Return (X, Y) of the center of cell containing provided text 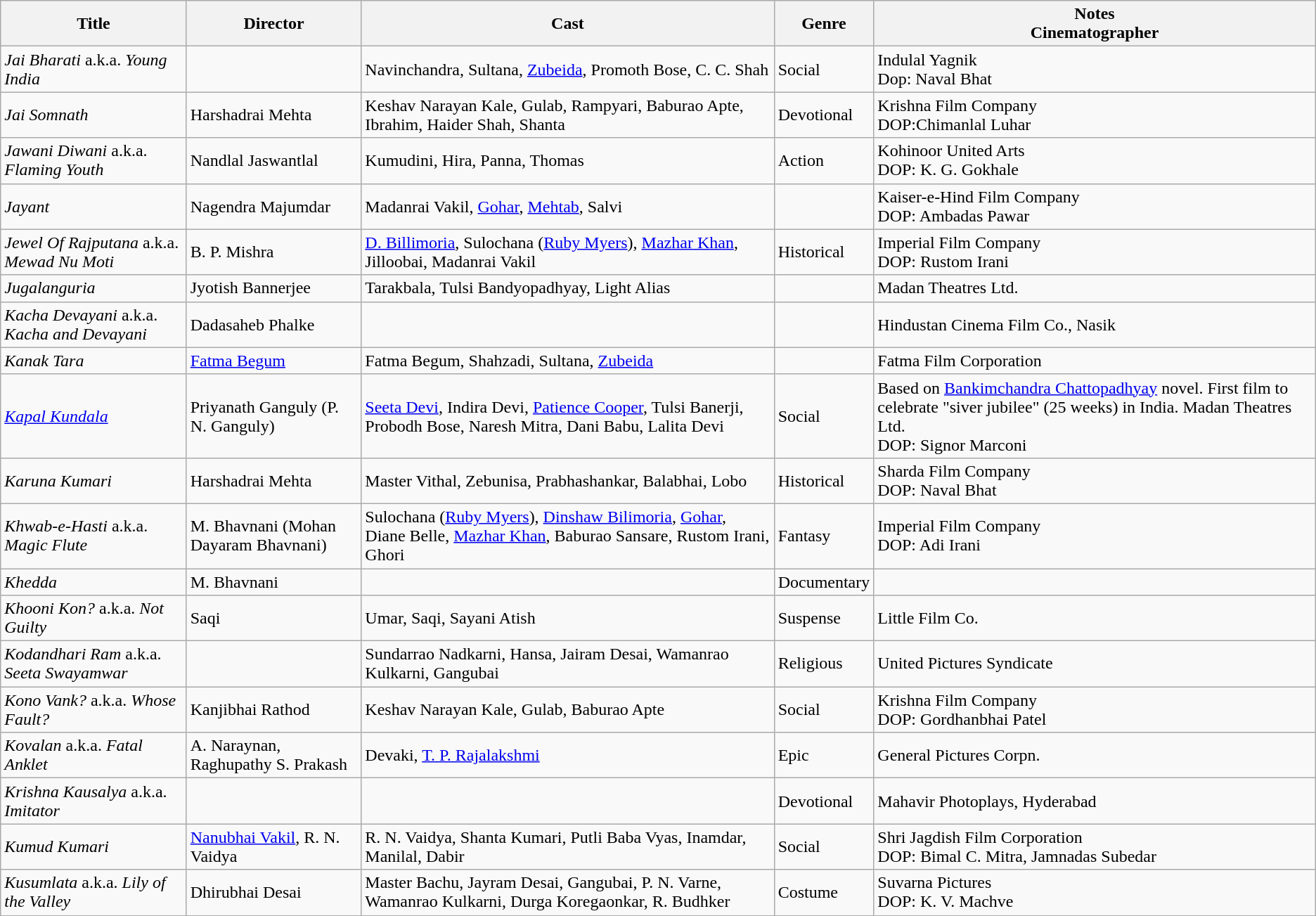
Nanubhai Vakil, R. N. Vaidya (274, 846)
Madanrai Vakil, Gohar, Mehtab, Salvi (568, 207)
Action (824, 160)
NotesCinematographer (1095, 24)
Based on Bankimchandra Chattopadhyay novel. First film to celebrate "siver jubilee" (25 weeks) in India. Madan Theatres Ltd.DOP: Signor Marconi (1095, 416)
Navinchandra, Sultana, Zubeida, Promoth Bose, C. C. Shah (568, 69)
R. N. Vaidya, Shanta Kumari, Putli Baba Vyas, Inamdar, Manilal, Dabir (568, 846)
Jyotish Bannerjee (274, 288)
Master Bachu, Jayram Desai, Gangubai, P. N. Varne, Wamanrao Kulkarni, Durga Koregaonkar, R. Budhker (568, 893)
Religious (824, 664)
United Pictures Syndicate (1095, 664)
Kusumlata a.k.a. Lily of the Valley (93, 893)
Jai Somnath (93, 115)
Fatma Film Corporation (1095, 361)
Keshav Narayan Kale, Gulab, Baburao Apte (568, 710)
Nandlal Jaswantlal (274, 160)
Suvarna PicturesDOP: K. V. Machve (1095, 893)
Khooni Kon? a.k.a. Not Guilty (93, 619)
Seeta Devi, Indira Devi, Patience Cooper, Tulsi Banerji, Probodh Bose, Naresh Mitra, Dani Babu, Lalita Devi (568, 416)
Kodandhari Ram a.k.a. Seeta Swayamwar (93, 664)
Kanak Tara (93, 361)
M. Bhavnani (Mohan Dayaram Bhavnani) (274, 536)
Imperial Film CompanyDOP: Adi Irani (1095, 536)
Kono Vank? a.k.a. Whose Fault? (93, 710)
Indulal YagnikDop: Naval Bhat (1095, 69)
Jayant (93, 207)
Kohinoor United ArtsDOP: K. G. Gokhale (1095, 160)
Title (93, 24)
Kanjibhai Rathod (274, 710)
Costume (824, 893)
Krishna Kausalya a.k.a. Imitator (93, 801)
M. Bhavnani (274, 581)
Suspense (824, 619)
Keshav Narayan Kale, Gulab, Rampyari, Baburao Apte, Ibrahim, Haider Shah, Shanta (568, 115)
Imperial Film CompanyDOP: Rustom Irani (1095, 252)
Shri Jagdish Film CorporationDOP: Bimal C. Mitra, Jamnadas Subedar (1095, 846)
Dadasaheb Phalke (274, 325)
Karuna Kumari (93, 481)
Krishna Film CompanyDOP:Chimanlal Luhar (1095, 115)
Jugalanguria (93, 288)
Kovalan a.k.a. Fatal Anklet (93, 755)
Krishna Film CompanyDOP: Gordhanbhai Patel (1095, 710)
Khedda (93, 581)
A. Naraynan, Raghupathy S. Prakash (274, 755)
Kapal Kundala (93, 416)
Khwab-e-Hasti a.k.a. Magic Flute (93, 536)
Genre (824, 24)
Tarakbala, Tulsi Bandyopadhyay, Light Alias (568, 288)
Mahavir Photoplays, Hyderabad (1095, 801)
Sundarrao Nadkarni, Hansa, Jairam Desai, Wamanrao Kulkarni, Gangubai (568, 664)
Documentary (824, 581)
Cast (568, 24)
Dhirubhai Desai (274, 893)
Nagendra Majumdar (274, 207)
Fatma Begum (274, 361)
Epic (824, 755)
Jewel Of Rajputana a.k.a. Mewad Nu Moti (93, 252)
Fatma Begum, Shahzadi, Sultana, Zubeida (568, 361)
B. P. Mishra (274, 252)
Kumud Kumari (93, 846)
Umar, Saqi, Sayani Atish (568, 619)
Jai Bharati a.k.a. Young India (93, 69)
Director (274, 24)
Madan Theatres Ltd. (1095, 288)
Kumudini, Hira, Panna, Thomas (568, 160)
Little Film Co. (1095, 619)
Saqi (274, 619)
Kaiser-e-Hind Film CompanyDOP: Ambadas Pawar (1095, 207)
Kacha Devayani a.k.a. Kacha and Devayani (93, 325)
Fantasy (824, 536)
Sulochana (Ruby Myers), Dinshaw Bilimoria, Gohar, Diane Belle, Mazhar Khan, Baburao Sansare, Rustom Irani, Ghori (568, 536)
Sharda Film CompanyDOP: Naval Bhat (1095, 481)
D. Billimoria, Sulochana (Ruby Myers), Mazhar Khan, Jilloobai, Madanrai Vakil (568, 252)
Priyanath Ganguly (P. N. Ganguly) (274, 416)
Hindustan Cinema Film Co., Nasik (1095, 325)
Master Vithal, Zebunisa, Prabhashankar, Balabhai, Lobo (568, 481)
General Pictures Corpn. (1095, 755)
Devaki, T. P. Rajalakshmi (568, 755)
Jawani Diwani a.k.a. Flaming Youth (93, 160)
